Find where the given text appears and provide that cell's center as [X, Y] coordinate. 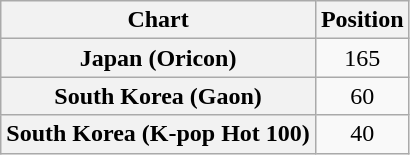
60 [362, 96]
Japan (Oricon) [158, 58]
40 [362, 134]
Chart [158, 20]
Position [362, 20]
South Korea (Gaon) [158, 96]
South Korea (K-pop Hot 100) [158, 134]
165 [362, 58]
